Search for the cell housing the specified text and yield its (x, y) center coordinate. 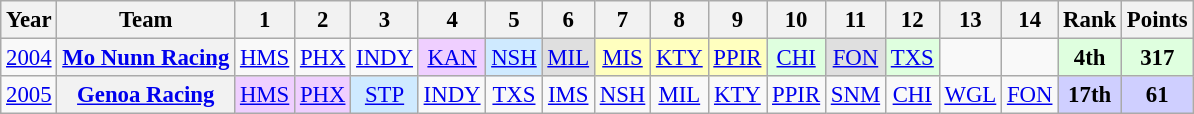
61 (1158, 95)
Mo Nunn Racing (146, 58)
WGL (970, 95)
14 (1030, 20)
Year (29, 20)
KAN (452, 58)
Genoa Racing (146, 95)
4th (1090, 58)
4 (452, 20)
10 (796, 20)
1 (265, 20)
11 (855, 20)
7 (622, 20)
Team (146, 20)
2004 (29, 58)
317 (1158, 58)
9 (738, 20)
6 (568, 20)
8 (680, 20)
3 (385, 20)
Points (1158, 20)
2 (323, 20)
IMS (568, 95)
SNM (855, 95)
STP (385, 95)
MIS (622, 58)
17th (1090, 95)
12 (912, 20)
2005 (29, 95)
Rank (1090, 20)
13 (970, 20)
5 (514, 20)
